For the text-containing cell, return its midpoint in [x, y] coordinate format. 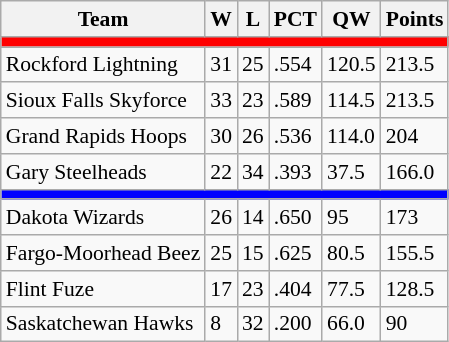
Team [104, 19]
L [253, 19]
22 [221, 172]
31 [221, 65]
114.0 [352, 136]
14 [253, 218]
8 [221, 324]
Sioux Falls Skyforce [104, 101]
.554 [296, 65]
Rockford Lightning [104, 65]
155.5 [415, 253]
95 [352, 218]
Grand Rapids Hoops [104, 136]
QW [352, 19]
77.5 [352, 289]
.393 [296, 172]
120.5 [352, 65]
.404 [296, 289]
204 [415, 136]
66.0 [352, 324]
173 [415, 218]
.650 [296, 218]
37.5 [352, 172]
80.5 [352, 253]
Fargo-Moorhead Beez [104, 253]
PCT [296, 19]
Dakota Wizards [104, 218]
.589 [296, 101]
17 [221, 289]
128.5 [415, 289]
.200 [296, 324]
W [221, 19]
114.5 [352, 101]
Saskatchewan Hawks [104, 324]
Gary Steelheads [104, 172]
34 [253, 172]
Flint Fuze [104, 289]
33 [221, 101]
32 [253, 324]
.536 [296, 136]
90 [415, 324]
.625 [296, 253]
166.0 [415, 172]
30 [221, 136]
Points [415, 19]
15 [253, 253]
